Detect which cell encompasses the target text, then output its (x, y) center coordinate. 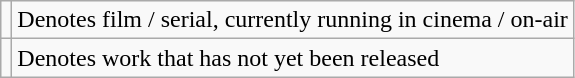
Denotes film / serial, currently running in cinema / on-air (293, 20)
Denotes work that has not yet been released (293, 58)
